Detect which cell encompasses the target text, then output its (x, y) center coordinate. 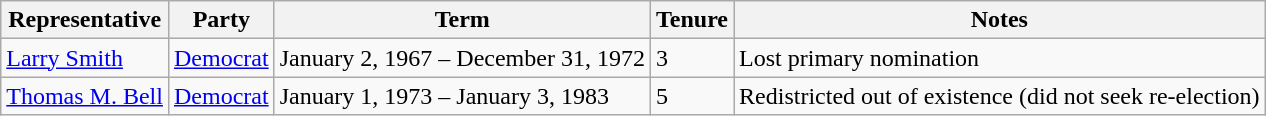
Representative (85, 20)
Notes (1000, 20)
5 (692, 96)
January 2, 1967 – December 31, 1972 (462, 58)
Tenure (692, 20)
3 (692, 58)
Thomas M. Bell (85, 96)
Lost primary nomination (1000, 58)
Larry Smith (85, 58)
January 1, 1973 – January 3, 1983 (462, 96)
Party (221, 20)
Term (462, 20)
Redistricted out of existence (did not seek re-election) (1000, 96)
